Locate the cell with the specified text and output its [X, Y] center coordinate. 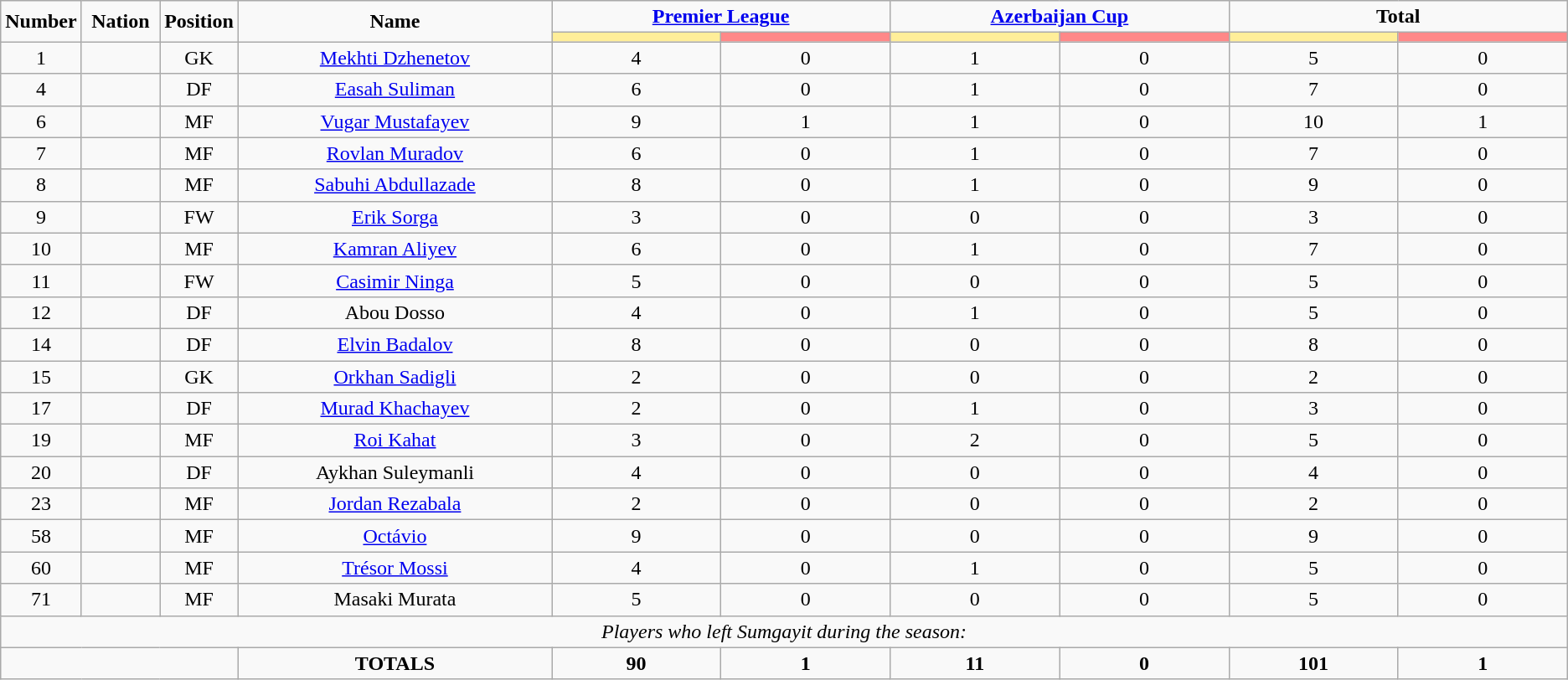
Elvin Badalov [395, 344]
Orkhan Sadigli [395, 376]
Vugar Mustafayev [395, 121]
20 [41, 472]
Mekhti Dzhenetov [395, 58]
Total [1398, 17]
Azerbaijan Cup [1060, 17]
Position [199, 22]
Abou Dosso [395, 312]
Casimir Ninga [395, 281]
Sabuhi Abdullazade [395, 185]
17 [41, 409]
Murad Khachayev [395, 409]
TOTALS [395, 663]
Jordan Rezabala [395, 504]
60 [41, 568]
Octávio [395, 536]
Players who left Sumgayit during the season: [784, 631]
90 [636, 663]
Nation [121, 22]
Roi Kahat [395, 440]
12 [41, 312]
58 [41, 536]
Masaki Murata [395, 600]
71 [41, 600]
23 [41, 504]
Erik Sorga [395, 217]
15 [41, 376]
Kamran Aliyev [395, 249]
14 [41, 344]
Aykhan Suleymanli [395, 472]
Trésor Mossi [395, 568]
Easah Suliman [395, 90]
101 [1313, 663]
19 [41, 440]
Rovlan Muradov [395, 153]
Number [41, 22]
Premier League [720, 17]
Name [395, 22]
